Return the (x, y) coordinate for the center point of the cell that contains the specified text.  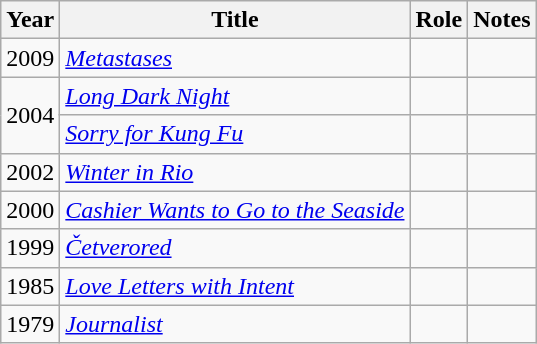
Title (235, 20)
Love Letters with Intent (235, 286)
Year (30, 20)
Cashier Wants to Go to the Seaside (235, 210)
2002 (30, 172)
Četverored (235, 248)
2009 (30, 58)
1985 (30, 286)
Role (439, 20)
Winter in Rio (235, 172)
1979 (30, 324)
Notes (502, 20)
Sorry for Kung Fu (235, 134)
2000 (30, 210)
Journalist (235, 324)
1999 (30, 248)
Metastases (235, 58)
2004 (30, 115)
Long Dark Night (235, 96)
